From the cell containing the given text, extract its center point as [X, Y] coordinate. 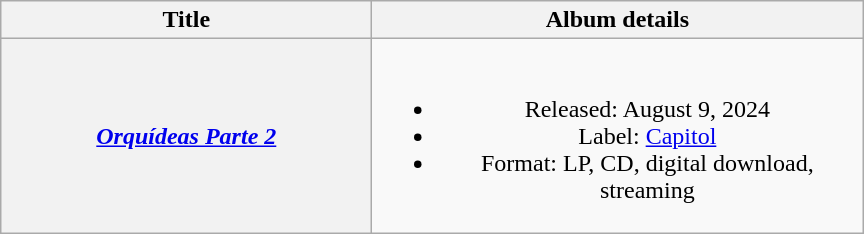
Released: August 9, 2024Label: CapitolFormat: LP, CD, digital download, streaming [618, 136]
Title [186, 20]
Album details [618, 20]
Orquídeas Parte 2 [186, 136]
